Capture the cell that displays the provided text and extract its (X, Y) central coordinate. 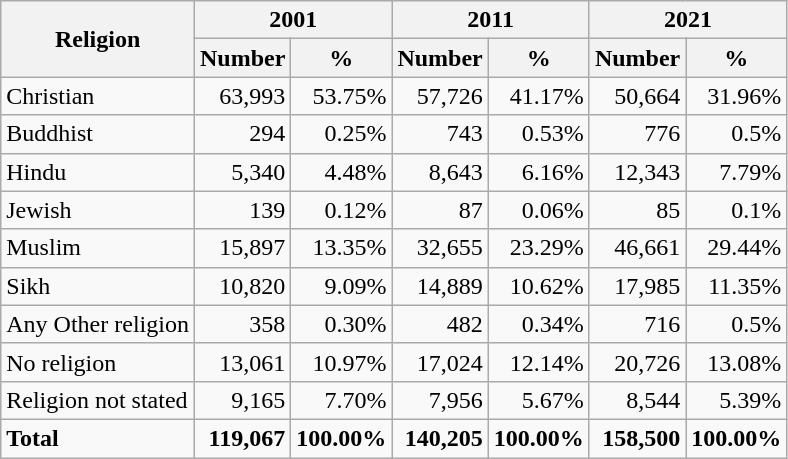
13.35% (342, 248)
Muslim (98, 248)
158,500 (637, 438)
7,956 (440, 400)
11.35% (736, 286)
716 (637, 324)
482 (440, 324)
0.06% (538, 210)
10,820 (242, 286)
2021 (688, 20)
5.39% (736, 400)
139 (242, 210)
Religion not stated (98, 400)
7.79% (736, 172)
0.30% (342, 324)
50,664 (637, 96)
4.48% (342, 172)
0.53% (538, 134)
294 (242, 134)
Buddhist (98, 134)
140,205 (440, 438)
No religion (98, 362)
Christian (98, 96)
46,661 (637, 248)
5,340 (242, 172)
63,993 (242, 96)
Jewish (98, 210)
13.08% (736, 362)
9.09% (342, 286)
29.44% (736, 248)
776 (637, 134)
85 (637, 210)
12.14% (538, 362)
358 (242, 324)
0.25% (342, 134)
12,343 (637, 172)
Hindu (98, 172)
32,655 (440, 248)
0.1% (736, 210)
Religion (98, 39)
17,024 (440, 362)
6.16% (538, 172)
14,889 (440, 286)
Sikh (98, 286)
15,897 (242, 248)
2011 (490, 20)
119,067 (242, 438)
5.67% (538, 400)
0.12% (342, 210)
57,726 (440, 96)
743 (440, 134)
9,165 (242, 400)
17,985 (637, 286)
23.29% (538, 248)
0.34% (538, 324)
Any Other religion (98, 324)
41.17% (538, 96)
8,544 (637, 400)
10.97% (342, 362)
53.75% (342, 96)
Total (98, 438)
8,643 (440, 172)
2001 (292, 20)
31.96% (736, 96)
20,726 (637, 362)
7.70% (342, 400)
10.62% (538, 286)
87 (440, 210)
13,061 (242, 362)
